For the text-containing cell, return its midpoint in [X, Y] coordinate format. 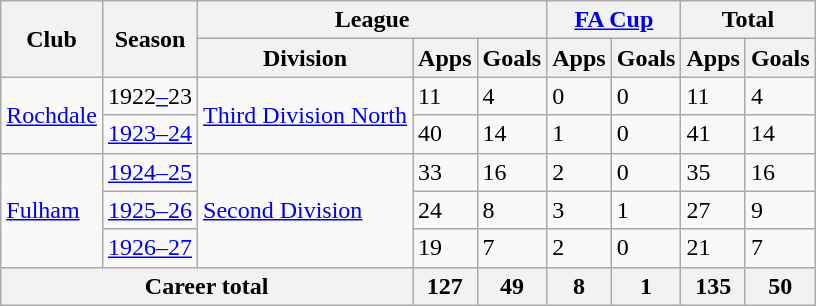
35 [713, 172]
Rochdale [52, 115]
27 [713, 210]
1924–25 [150, 172]
50 [780, 286]
1926–27 [150, 248]
9 [780, 210]
Season [150, 39]
1925–26 [150, 210]
League [372, 20]
Club [52, 39]
FA Cup [614, 20]
Total [748, 20]
21 [713, 248]
Third Division North [306, 115]
40 [445, 134]
3 [579, 210]
49 [512, 286]
41 [713, 134]
Division [306, 58]
33 [445, 172]
Fulham [52, 210]
19 [445, 248]
1923–24 [150, 134]
24 [445, 210]
1922–23 [150, 96]
127 [445, 286]
Career total [207, 286]
135 [713, 286]
Second Division [306, 210]
